Capture the cell that displays the provided text and extract its [x, y] central coordinate. 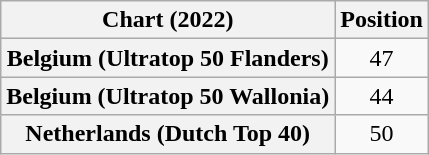
44 [382, 96]
Belgium (Ultratop 50 Wallonia) [168, 96]
Position [382, 20]
Netherlands (Dutch Top 40) [168, 134]
47 [382, 58]
50 [382, 134]
Belgium (Ultratop 50 Flanders) [168, 58]
Chart (2022) [168, 20]
